Provide the (x, y) coordinate of the cell's center where the given text is located.  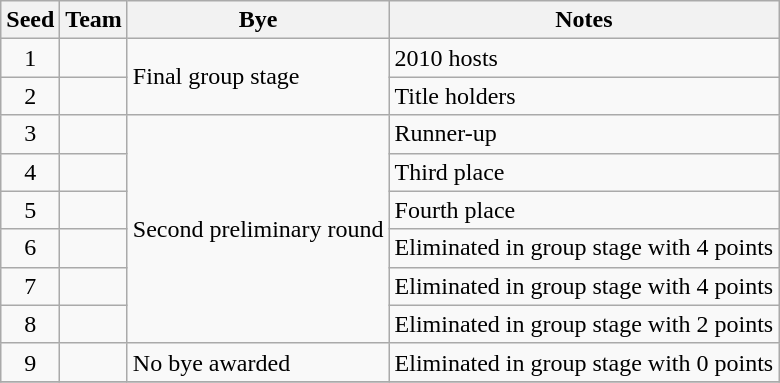
Title holders (584, 96)
1 (30, 58)
6 (30, 248)
Fourth place (584, 210)
Notes (584, 20)
Eliminated in group stage with 0 points (584, 362)
Final group stage (258, 77)
7 (30, 286)
No bye awarded (258, 362)
5 (30, 210)
Eliminated in group stage with 2 points (584, 324)
Second preliminary round (258, 229)
Seed (30, 20)
2 (30, 96)
Team (94, 20)
4 (30, 172)
Runner-up (584, 134)
8 (30, 324)
Third place (584, 172)
3 (30, 134)
9 (30, 362)
Bye (258, 20)
2010 hosts (584, 58)
